Search for the cell housing the specified text and yield its [x, y] center coordinate. 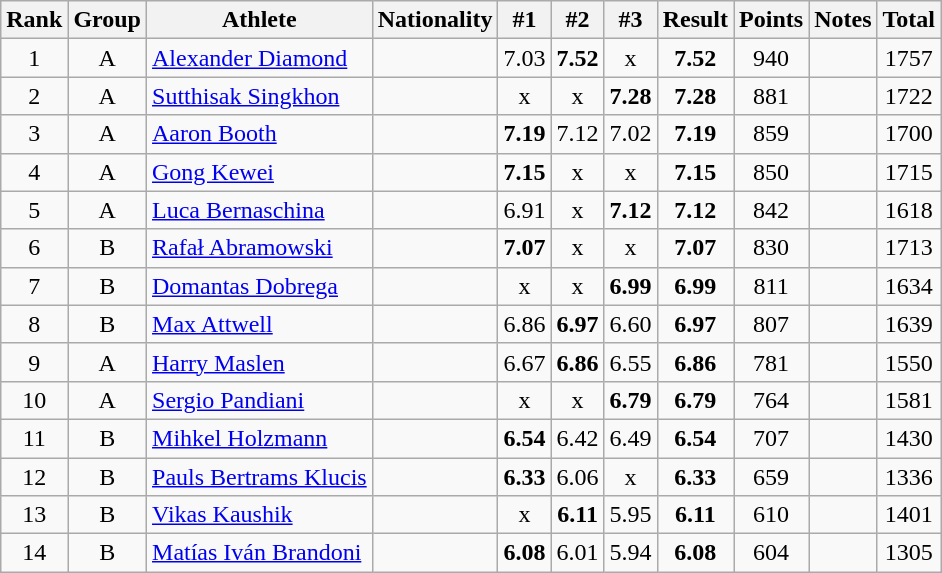
Result [695, 20]
10 [34, 400]
Group [108, 20]
6.67 [524, 362]
1401 [909, 515]
5.94 [630, 553]
7 [34, 286]
1634 [909, 286]
12 [34, 477]
3 [34, 134]
6.91 [524, 210]
Luca Bernaschina [260, 210]
Rank [34, 20]
4 [34, 172]
9 [34, 362]
Sutthisak Singkhon [260, 96]
Gong Kewei [260, 172]
859 [772, 134]
659 [772, 477]
610 [772, 515]
Notes [843, 20]
842 [772, 210]
Rafał Abramowski [260, 248]
1305 [909, 553]
Mihkel Holzmann [260, 438]
2 [34, 96]
Harry Maslen [260, 362]
14 [34, 553]
881 [772, 96]
6 [34, 248]
604 [772, 553]
830 [772, 248]
Total [909, 20]
6.01 [578, 553]
1336 [909, 477]
707 [772, 438]
13 [34, 515]
Pauls Bertrams Klucis [260, 477]
764 [772, 400]
940 [772, 58]
#3 [630, 20]
6.49 [630, 438]
Max Attwell [260, 324]
807 [772, 324]
5.95 [630, 515]
Points [772, 20]
Alexander Diamond [260, 58]
1430 [909, 438]
7.02 [630, 134]
Aaron Booth [260, 134]
781 [772, 362]
6.42 [578, 438]
#1 [524, 20]
Sergio Pandiani [260, 400]
1722 [909, 96]
5 [34, 210]
Athlete [260, 20]
1618 [909, 210]
1715 [909, 172]
1757 [909, 58]
11 [34, 438]
Matías Iván Brandoni [260, 553]
Nationality [435, 20]
1581 [909, 400]
1700 [909, 134]
1 [34, 58]
#2 [578, 20]
Vikas Kaushik [260, 515]
811 [772, 286]
8 [34, 324]
850 [772, 172]
6.55 [630, 362]
6.60 [630, 324]
1550 [909, 362]
Domantas Dobrega [260, 286]
7.03 [524, 58]
6.06 [578, 477]
1713 [909, 248]
1639 [909, 324]
